Provide the (x, y) coordinate of the cell's center where the given text is located.  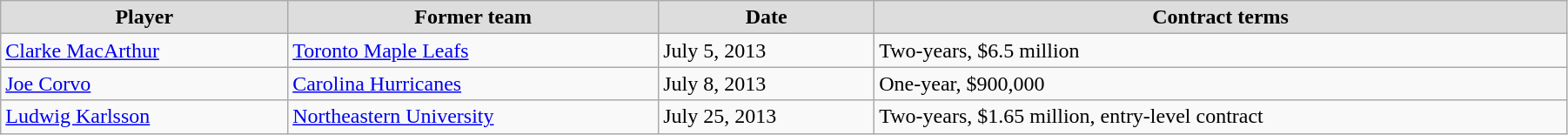
Ludwig Karlsson (144, 117)
Two-years, $1.65 million, entry-level contract (1221, 117)
Clarke MacArthur (144, 51)
July 5, 2013 (767, 51)
One-year, $900,000 (1221, 84)
Player (144, 17)
Toronto Maple Leafs (473, 51)
Two-years, $6.5 million (1221, 51)
Carolina Hurricanes (473, 84)
Northeastern University (473, 117)
Former team (473, 17)
Contract terms (1221, 17)
July 8, 2013 (767, 84)
Date (767, 17)
July 25, 2013 (767, 117)
Joe Corvo (144, 84)
